For the text-containing cell, return its midpoint in [X, Y] coordinate format. 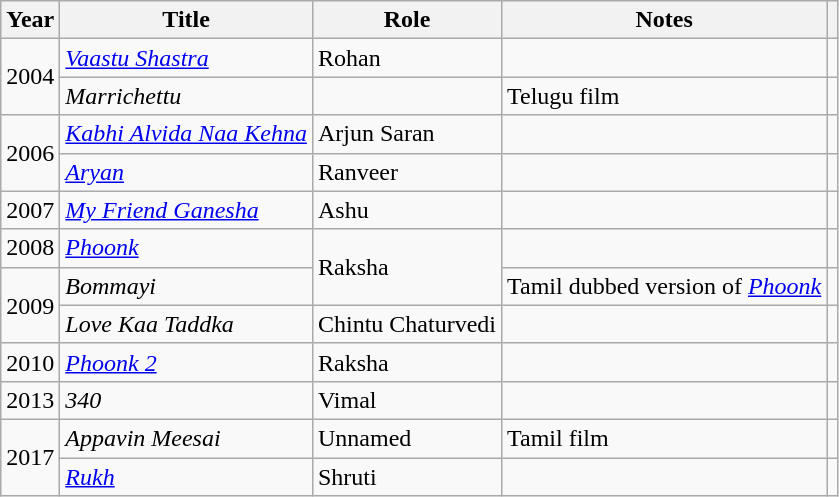
Rukh [186, 477]
Aryan [186, 172]
Phoonk 2 [186, 362]
Chintu Chaturvedi [406, 324]
Rohan [406, 58]
Tamil film [664, 438]
2004 [30, 77]
Unnamed [406, 438]
Vimal [406, 400]
Phoonk [186, 248]
Year [30, 20]
Role [406, 20]
Telugu film [664, 96]
Tamil dubbed version of Phoonk [664, 286]
Appavin Meesai [186, 438]
Love Kaa Taddka [186, 324]
2010 [30, 362]
2006 [30, 153]
Notes [664, 20]
340 [186, 400]
2009 [30, 305]
Vaastu Shastra [186, 58]
2017 [30, 457]
2007 [30, 210]
2013 [30, 400]
Title [186, 20]
Ranveer [406, 172]
Kabhi Alvida Naa Kehna [186, 134]
Shruti [406, 477]
Marrichettu [186, 96]
My Friend Ganesha [186, 210]
Ashu [406, 210]
Arjun Saran [406, 134]
2008 [30, 248]
Bommayi [186, 286]
